Locate the cell with the specified text and output its [x, y] center coordinate. 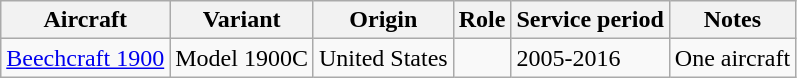
Origin [383, 20]
United States [383, 58]
2005-2016 [590, 58]
Variant [242, 20]
Service period [590, 20]
Model 1900C [242, 58]
Notes [732, 20]
Aircraft [86, 20]
Role [482, 20]
One aircraft [732, 58]
Beechcraft 1900 [86, 58]
